Identify which cell holds the provided text, then report its (x, y) central coordinate. 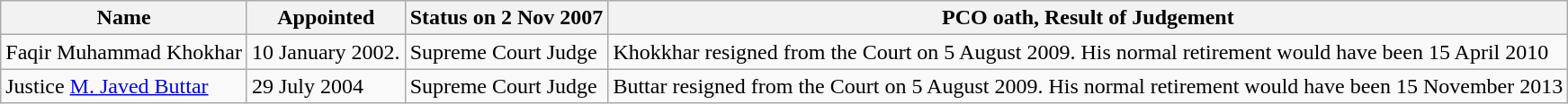
PCO oath, Result of Judgement (1089, 18)
Justice M. Javed Buttar (124, 86)
Name (124, 18)
Status on 2 Nov 2007 (506, 18)
10 January 2002. (326, 52)
Faqir Muhammad Khokhar (124, 52)
Appointed (326, 18)
29 July 2004 (326, 86)
Buttar resigned from the Court on 5 August 2009. His normal retirement would have been 15 November 2013 (1089, 86)
Khokkhar resigned from the Court on 5 August 2009. His normal retirement would have been 15 April 2010 (1089, 52)
